Extract the [x, y] coordinate from the center of the cell holding the provided text.  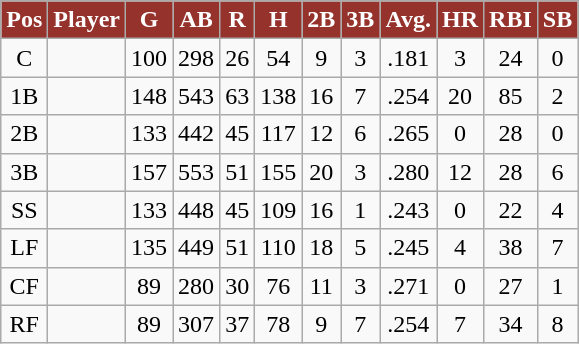
38 [511, 248]
76 [278, 286]
Player [87, 20]
78 [278, 324]
135 [150, 248]
442 [196, 134]
307 [196, 324]
553 [196, 172]
148 [150, 96]
C [24, 58]
449 [196, 248]
100 [150, 58]
Avg. [408, 20]
5 [360, 248]
Pos [24, 20]
37 [238, 324]
26 [238, 58]
HR [460, 20]
27 [511, 286]
2 [557, 96]
155 [278, 172]
30 [238, 286]
138 [278, 96]
.243 [408, 210]
85 [511, 96]
117 [278, 134]
.280 [408, 172]
.245 [408, 248]
8 [557, 324]
280 [196, 286]
SB [557, 20]
RBI [511, 20]
.271 [408, 286]
CF [24, 286]
18 [322, 248]
G [150, 20]
11 [322, 286]
34 [511, 324]
157 [150, 172]
54 [278, 58]
110 [278, 248]
24 [511, 58]
298 [196, 58]
AB [196, 20]
63 [238, 96]
1B [24, 96]
R [238, 20]
22 [511, 210]
448 [196, 210]
.181 [408, 58]
H [278, 20]
.265 [408, 134]
LF [24, 248]
543 [196, 96]
109 [278, 210]
RF [24, 324]
SS [24, 210]
